Search for the cell housing the specified text and yield its (X, Y) center coordinate. 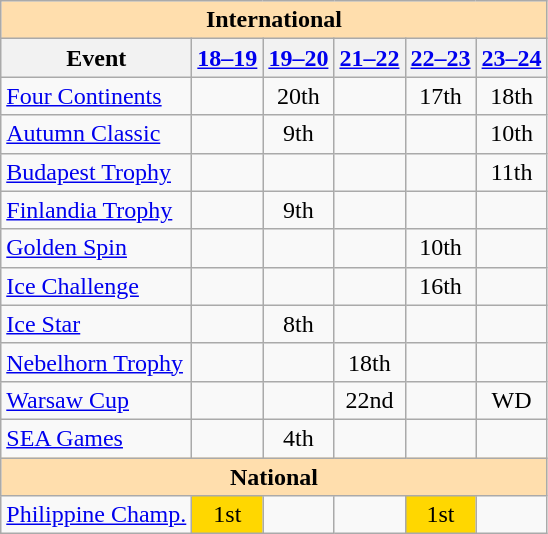
18–19 (228, 58)
23–24 (512, 58)
Philippine Champ. (96, 515)
17th (440, 96)
Ice Star (96, 324)
WD (512, 400)
Finlandia Trophy (96, 210)
Event (96, 58)
Warsaw Cup (96, 400)
8th (298, 324)
Four Continents (96, 96)
Budapest Trophy (96, 172)
Nebelhorn Trophy (96, 362)
SEA Games (96, 438)
22–23 (440, 58)
4th (298, 438)
16th (440, 286)
Golden Spin (96, 248)
Autumn Classic (96, 134)
International (274, 20)
Ice Challenge (96, 286)
20th (298, 96)
22nd (370, 400)
11th (512, 172)
19–20 (298, 58)
21–22 (370, 58)
National (274, 477)
